Scan for the cell matching the given text and deliver its [X, Y] coordinate at center. 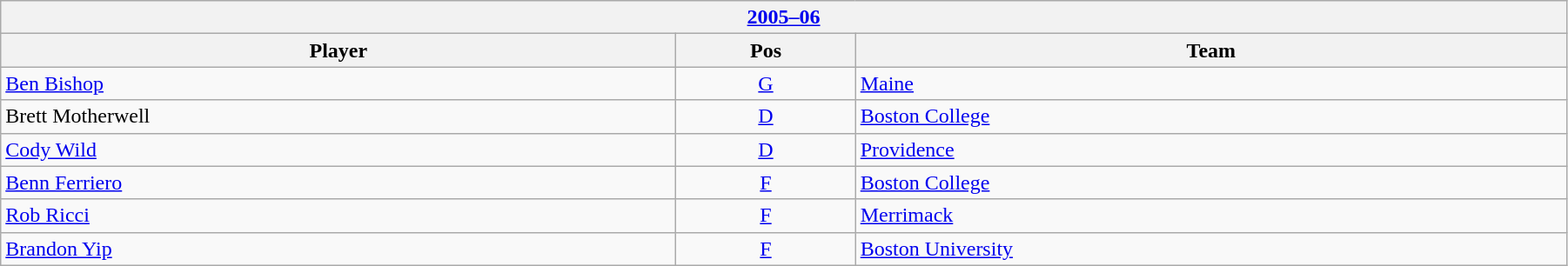
G [766, 83]
Brett Motherwell [338, 116]
Merrimack [1211, 216]
Brandon Yip [338, 249]
Providence [1211, 150]
Benn Ferriero [338, 183]
Player [338, 50]
Maine [1211, 83]
Team [1211, 50]
Rob Ricci [338, 216]
Pos [766, 50]
Boston University [1211, 249]
2005–06 [784, 17]
Cody Wild [338, 150]
Ben Bishop [338, 83]
